For the text-containing cell, return its midpoint in [x, y] coordinate format. 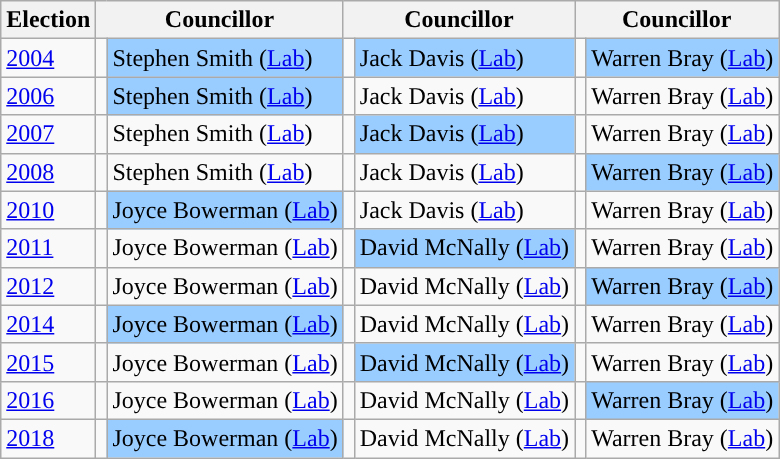
2006 [48, 96]
Election [48, 20]
2008 [48, 172]
2018 [48, 438]
2016 [48, 400]
2007 [48, 134]
2015 [48, 362]
2010 [48, 210]
2014 [48, 324]
2004 [48, 58]
2012 [48, 286]
2011 [48, 248]
